Provide the [X, Y] coordinate of the cell's center where the given text is located.  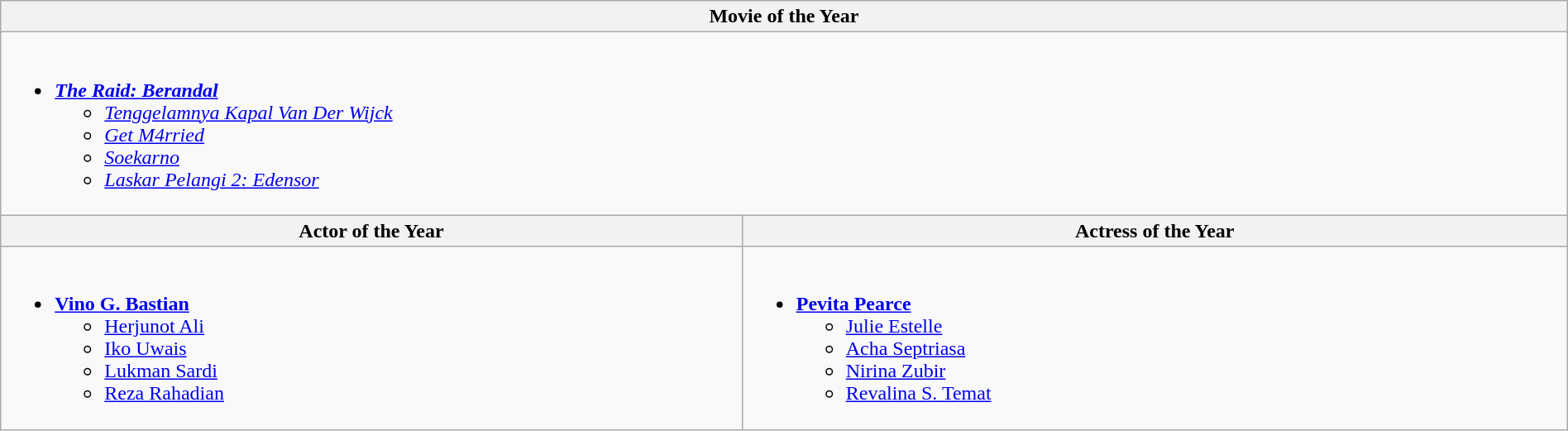
Actress of the Year [1154, 231]
The Raid: BerandalTenggelamnya Kapal Van Der WijckGet M4rriedSoekarnoLaskar Pelangi 2: Edensor [784, 124]
Actor of the Year [371, 231]
Vino G. BastianHerjunot AliIko UwaisLukman SardiReza Rahadian [371, 338]
Pevita PearceJulie EstelleAcha SeptriasaNirina ZubirRevalina S. Temat [1154, 338]
Movie of the Year [784, 17]
